Identify which cell holds the provided text, then report its (x, y) central coordinate. 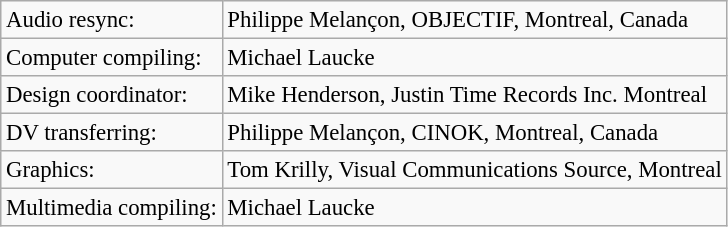
Philippe Melançon, CINOK, Montreal, Canada (474, 133)
Audio resync: (112, 20)
Computer compiling: (112, 58)
Tom Krilly, Visual Communications Source, Montreal (474, 170)
Mike Henderson, Justin Time Records Inc. Montreal (474, 95)
Multimedia compiling: (112, 208)
DV transferring: (112, 133)
Graphics: (112, 170)
Philippe Melançon, OBJECTIF, Montreal, Canada (474, 20)
Design coordinator: (112, 95)
